Output the [X, Y] coordinate of the center of the cell containing the given text.  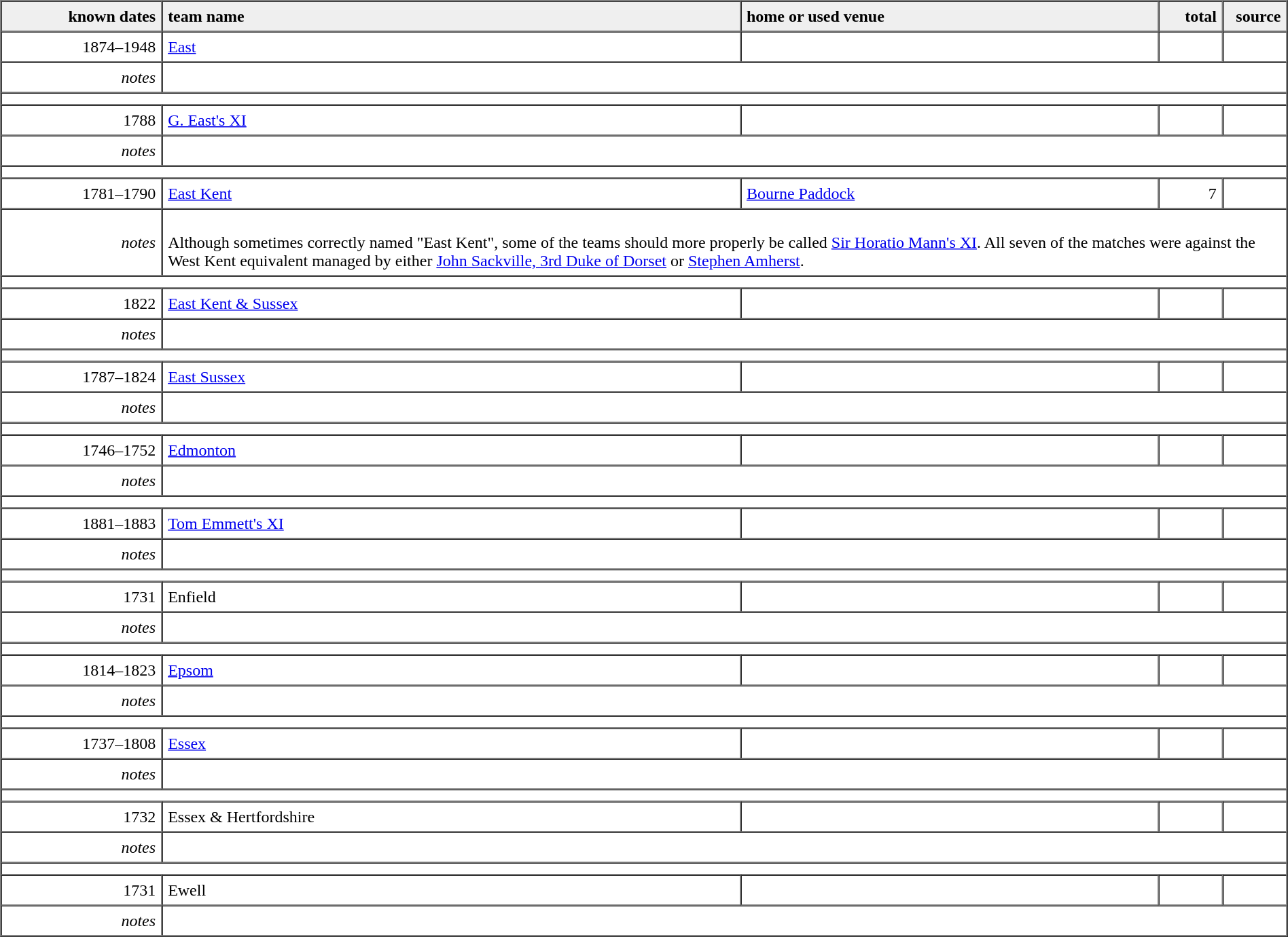
Essex & Hertfordshire [451, 816]
1874–1948 [82, 46]
Bourne Paddock [950, 193]
Epsom [451, 669]
Tom Emmett's XI [451, 523]
1788 [82, 120]
G. East's XI [451, 120]
1732 [82, 816]
total [1190, 16]
home or used venue [950, 16]
1881–1883 [82, 523]
East [451, 46]
Essex [451, 743]
source [1255, 16]
1737–1808 [82, 743]
East Kent [451, 193]
known dates [82, 16]
team name [451, 16]
1746–1752 [82, 449]
1787–1824 [82, 376]
1814–1823 [82, 669]
Edmonton [451, 449]
7 [1190, 193]
1781–1790 [82, 193]
East Kent & Sussex [451, 303]
Enfield [451, 596]
Ewell [451, 889]
1822 [82, 303]
East Sussex [451, 376]
